Determine the (X, Y) coordinate at the center of the cell enclosing the given text.  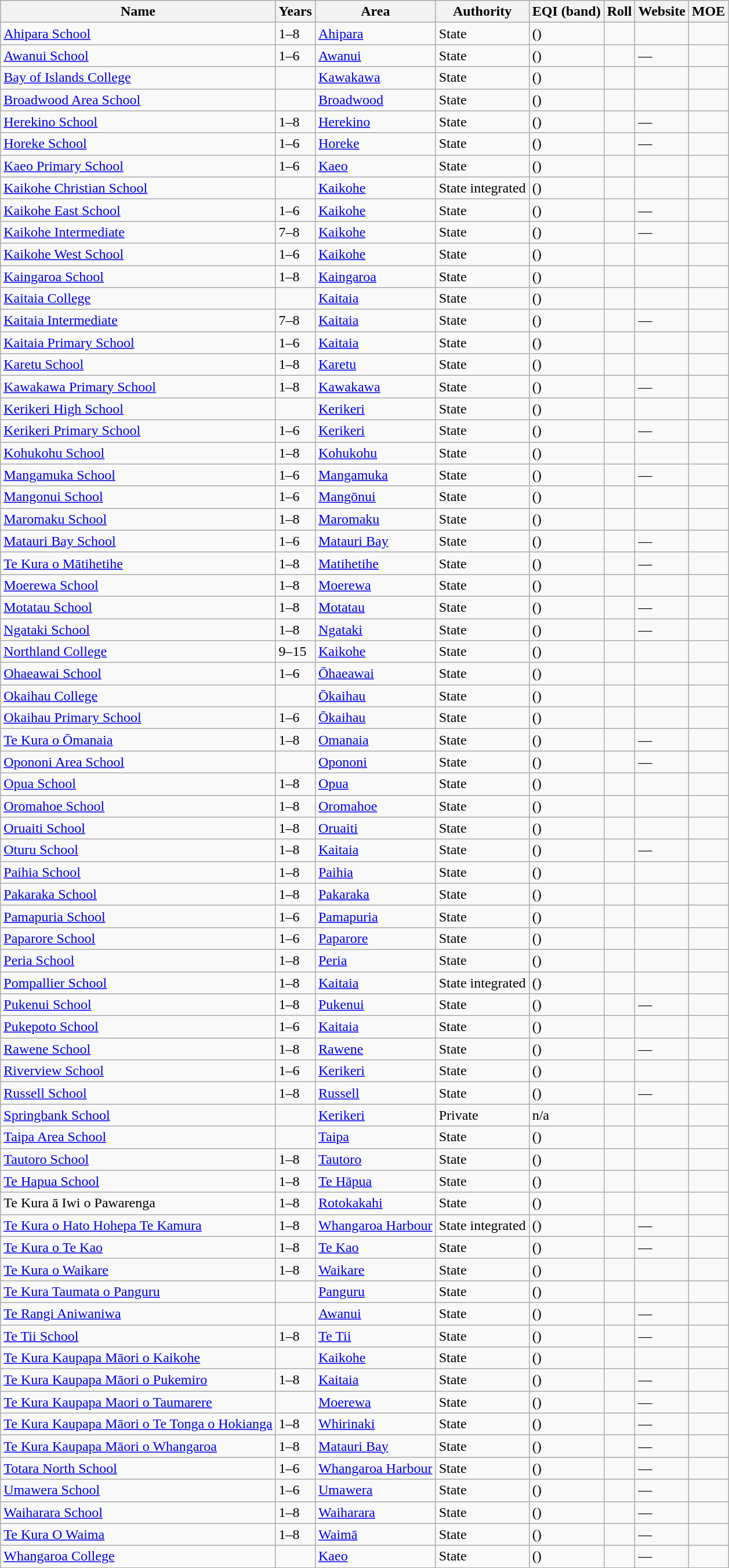
EQI (band) (566, 12)
Taipa (375, 1137)
Tautoro School (138, 1159)
Te Kura Kaupapa Maori o Taumarere (138, 1402)
Ahipara (375, 34)
Te Kao (375, 1247)
Umawera (375, 1490)
Herekino (375, 122)
Kaitaia College (138, 299)
Oruaiti (375, 828)
Oromahoe School (138, 806)
Te Kura Kaupapa Māori o Te Tonga o Hokianga (138, 1424)
Oruaiti School (138, 828)
Opononi (375, 762)
Opua School (138, 784)
Ngataki School (138, 629)
Opua (375, 784)
Te Kura Taumata o Panguru (138, 1291)
Years (295, 12)
Matihetihe (375, 563)
Umawera School (138, 1490)
Kohukohu School (138, 453)
Te Tii (375, 1335)
Te Rangi Aniwaniwa (138, 1313)
Taipa Area School (138, 1137)
Pamapuria (375, 916)
Okaihau College (138, 696)
Website (662, 12)
Whangaroa College (138, 1556)
Kaeo Primary School (138, 166)
Motatau School (138, 607)
Kohukohu (375, 453)
Oturu School (138, 850)
Peria School (138, 960)
Bay of Islands College (138, 78)
Kaikohe Intermediate (138, 232)
Rotokakahi (375, 1203)
Te Hapua School (138, 1181)
Mangonui School (138, 497)
Kerikeri High School (138, 409)
Rawene School (138, 1049)
Kaikohe West School (138, 254)
Broadwood Area School (138, 100)
Moerewa School (138, 585)
Kaingaroa (375, 277)
Ōhaeawai (375, 674)
Herekino School (138, 122)
Te Kura o Mātihetihe (138, 563)
Kawakawa Primary School (138, 387)
Pukepoto School (138, 1027)
Authority (483, 12)
Area (375, 12)
Pompallier School (138, 983)
Mangamuka (375, 475)
Horeke School (138, 144)
Totara North School (138, 1468)
Maromaku School (138, 519)
Tautoro (375, 1159)
Whirinaki (375, 1424)
Te Kura Kaupapa Māori o Pukemiro (138, 1380)
Paihia School (138, 872)
Paparore School (138, 938)
Springbank School (138, 1115)
Waiharara (375, 1512)
Russell (375, 1093)
Paparore (375, 938)
Panguru (375, 1291)
Peria (375, 960)
Ngataki (375, 629)
Pamapuria School (138, 916)
Waimā (375, 1534)
Karetu (375, 365)
Private (483, 1115)
Paihia (375, 872)
Horeke (375, 144)
Pukenui School (138, 1005)
Riverview School (138, 1071)
Motatau (375, 607)
Te Kura ā Iwi o Pawarenga (138, 1203)
Mangōnui (375, 497)
Te Kura o Hato Hohepa Te Kamura (138, 1225)
Te Kura o Te Kao (138, 1247)
Mangamuka School (138, 475)
Rawene (375, 1049)
Broadwood (375, 100)
Ohaeawai School (138, 674)
Russell School (138, 1093)
Kerikeri Primary School (138, 431)
Roll (619, 12)
Te Kura o Waikare (138, 1269)
Awanui School (138, 56)
Waikare (375, 1269)
MOE (708, 12)
Te Tii School (138, 1335)
n/a (566, 1115)
Northland College (138, 652)
Oromahoe (375, 806)
Matauri Bay School (138, 541)
Te Kura Kaupapa Māori o Kaikohe (138, 1358)
Te Kura o Ōmanaia (138, 740)
Omanaia (375, 740)
9–15 (295, 652)
Te Kura O Waima (138, 1534)
Te Hāpua (375, 1181)
Waiharara School (138, 1512)
Pakaraka School (138, 894)
Name (138, 12)
Ahipara School (138, 34)
Kaingaroa School (138, 277)
Kaikohe East School (138, 210)
Pakaraka (375, 894)
Kaitaia Intermediate (138, 321)
Te Kura Kaupapa Māori o Whangaroa (138, 1446)
Kaikohe Christian School (138, 188)
Maromaku (375, 519)
Opononi Area School (138, 762)
Kaitaia Primary School (138, 343)
Okaihau Primary School (138, 718)
Karetu School (138, 365)
Pukenui (375, 1005)
